Pinpoint the cell where the given text exists, returning its [X, Y] midpoint coordinate. 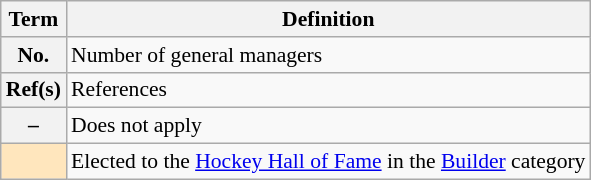
Elected to the Hockey Hall of Fame in the Builder category [328, 162]
Ref(s) [34, 90]
– [34, 126]
Term [34, 19]
Number of general managers [328, 55]
No. [34, 55]
Definition [328, 19]
Does not apply [328, 126]
References [328, 90]
